Find where the given text appears and provide that cell's center as [x, y] coordinate. 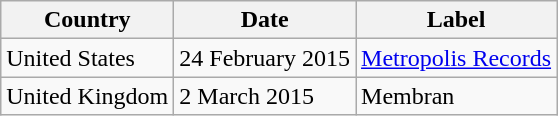
Country [88, 20]
Label [456, 20]
Date [265, 20]
United Kingdom [88, 96]
Metropolis Records [456, 58]
2 March 2015 [265, 96]
Membran [456, 96]
United States [88, 58]
24 February 2015 [265, 58]
